Provide the [x, y] coordinate of the cell's center where the given text is located.  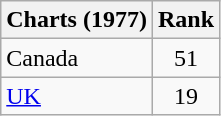
UK [77, 96]
19 [186, 96]
Canada [77, 58]
Rank [186, 20]
Charts (1977) [77, 20]
51 [186, 58]
